Return the [X, Y] coordinate for the center point of the cell that contains the specified text.  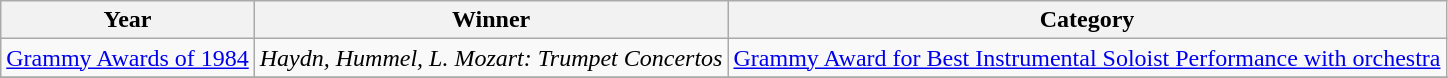
Grammy Award for Best Instrumental Soloist Performance with orchestra [1087, 58]
Grammy Awards of 1984 [128, 58]
Haydn, Hummel, L. Mozart: Trumpet Concertos [491, 58]
Year [128, 20]
Category [1087, 20]
Winner [491, 20]
